Scan for the cell matching the given text and deliver its [x, y] coordinate at center. 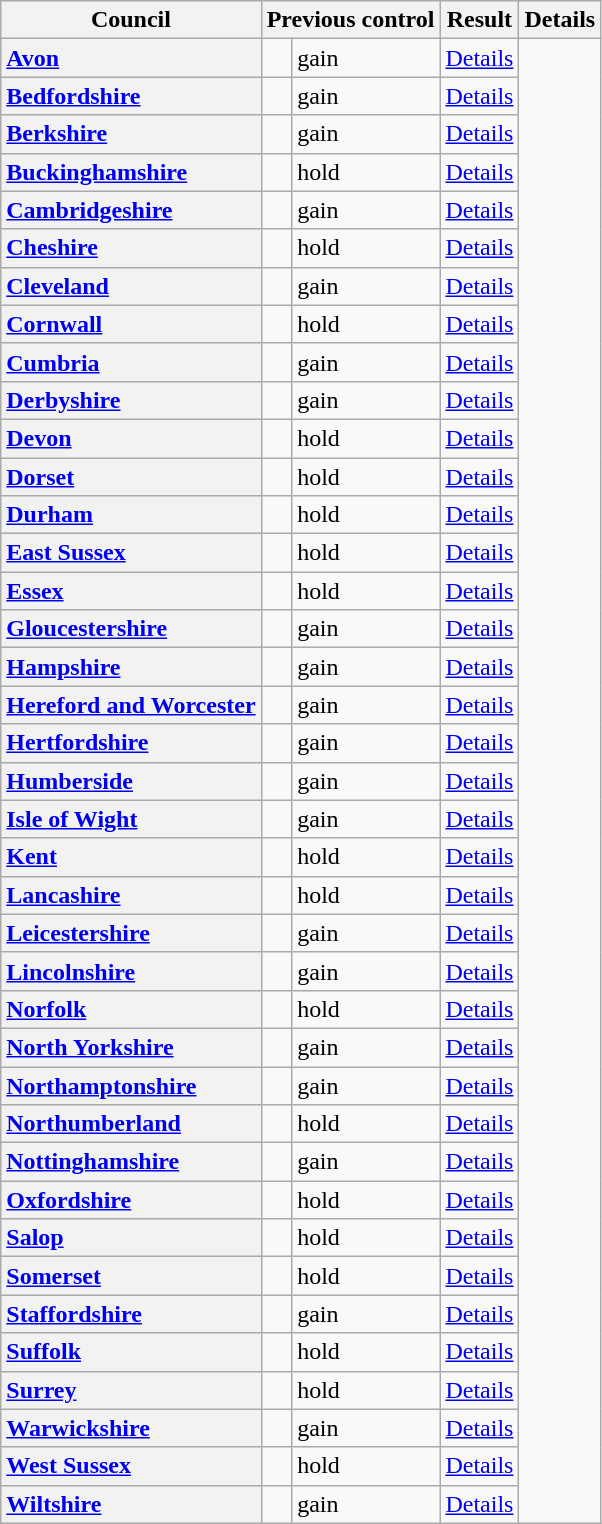
Nottinghamshire [131, 1162]
Kent [131, 857]
West Sussex [131, 1466]
Suffolk [131, 1352]
Durham [131, 515]
North Yorkshire [131, 1047]
Cheshire [131, 248]
Buckinghamshire [131, 172]
Avon [131, 58]
Cleveland [131, 286]
Essex [131, 591]
Cumbria [131, 362]
Staffordshire [131, 1314]
Berkshire [131, 134]
Northamptonshire [131, 1085]
Hampshire [131, 667]
Wiltshire [131, 1504]
Oxfordshire [131, 1200]
Previous control [350, 20]
Warwickshire [131, 1428]
Dorset [131, 477]
Result [480, 20]
Hertfordshire [131, 743]
Gloucestershire [131, 629]
Isle of Wight [131, 819]
Surrey [131, 1390]
Hereford and Worcester [131, 705]
Lincolnshire [131, 971]
Norfolk [131, 1009]
Devon [131, 438]
Somerset [131, 1276]
East Sussex [131, 553]
Salop [131, 1238]
Bedfordshire [131, 96]
Derbyshire [131, 400]
Northumberland [131, 1124]
Leicestershire [131, 933]
Cornwall [131, 324]
Council [131, 20]
Humberside [131, 781]
Cambridgeshire [131, 210]
Lancashire [131, 895]
